Pinpoint the cell where the given text exists, returning its (x, y) midpoint coordinate. 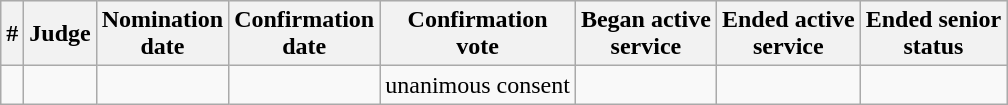
# (12, 34)
Nominationdate (162, 34)
Ended activeservice (788, 34)
Confirmationdate (304, 34)
Confirmationvote (478, 34)
Began activeservice (646, 34)
unanimous consent (478, 85)
Ended seniorstatus (933, 34)
Judge (60, 34)
